Find where the given text appears and provide that cell's center as [X, Y] coordinate. 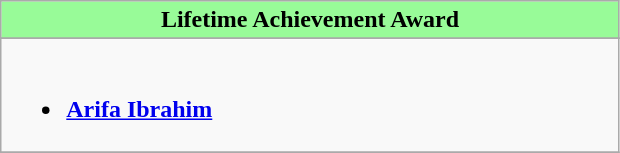
Lifetime Achievement Award [310, 20]
Arifa Ibrahim [310, 96]
